Return [x, y] of the center of cell containing provided text 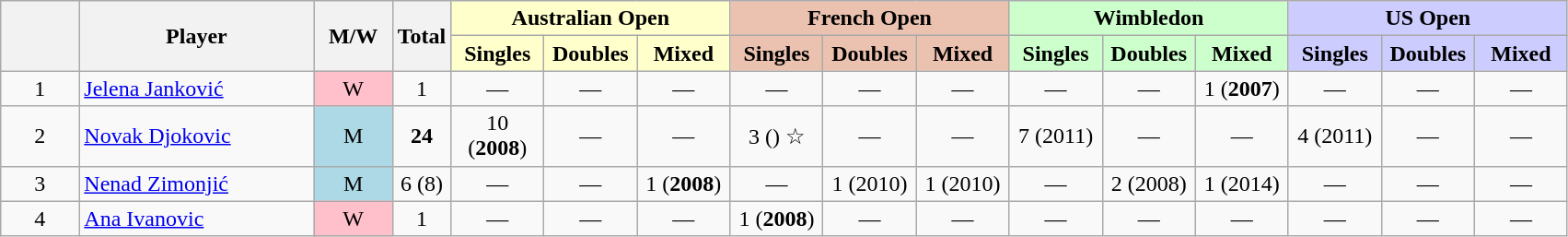
1 (2014) [1241, 184]
Player [197, 36]
6 (8) [422, 184]
US Open [1427, 18]
1 (2007) [1241, 89]
Jelena Janković [197, 89]
2 [41, 136]
2 (2008) [1149, 184]
4 [41, 219]
French Open [869, 18]
3 [41, 184]
Ana Ivanovic [197, 219]
3 () ☆ [777, 136]
Nenad Zimonjić [197, 184]
10 (2008) [497, 136]
Wimbledon [1149, 18]
Novak Djokovic [197, 136]
Australian Open [591, 18]
M/W [354, 36]
4 (2011) [1335, 136]
Total [422, 36]
7 (2011) [1055, 136]
24 [422, 136]
